Return [X, Y] of the center of cell containing provided text 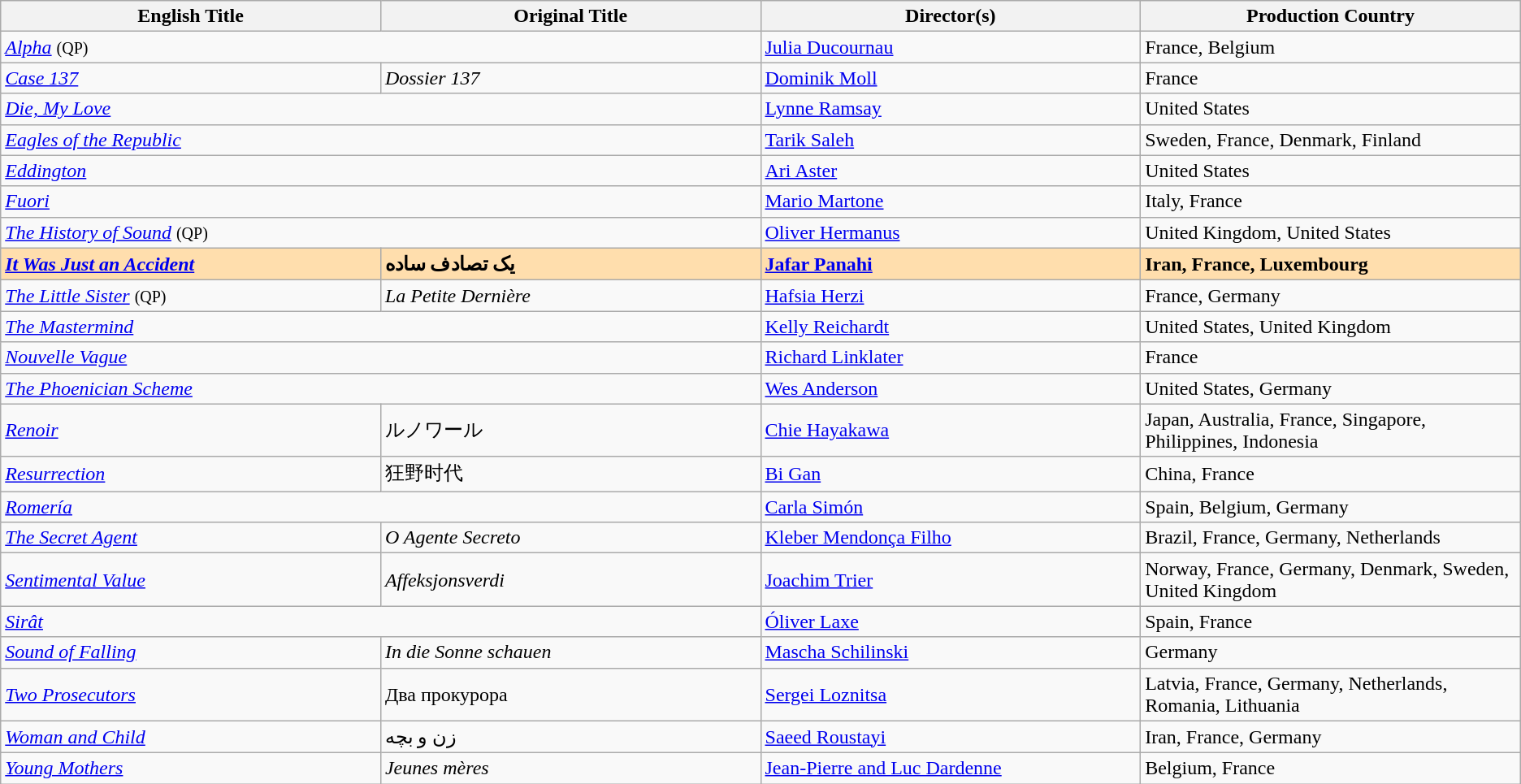
Sirât [380, 622]
یک تصادف ساده [570, 264]
Director(s) [951, 16]
Iran, France, Luxembourg [1331, 264]
Tarik Saleh [951, 140]
United States, United Kingdom [1331, 327]
Julia Ducournau [951, 47]
Germany [1331, 652]
Eddington [380, 171]
United Kingdom, United States [1331, 232]
The History of Sound (QP) [380, 232]
The Little Sister (QP) [191, 296]
China, France [1331, 474]
Resurrection [191, 474]
Latvia, France, Germany, Netherlands, Romania, Lithuania [1331, 694]
Joachim Trier [951, 580]
Nouvelle Vague [380, 357]
France, Germany [1331, 296]
Renoir [191, 431]
Два прокурора [570, 694]
Sweden, France, Denmark, Finland [1331, 140]
狂野时代 [570, 474]
Sentimental Value [191, 580]
Die, My Love [380, 109]
France, Belgium [1331, 47]
In die Sonne schauen [570, 652]
Richard Linklater [951, 357]
Dossier 137 [570, 78]
United States, Germany [1331, 388]
Romería [380, 507]
Woman and Child [191, 737]
Carla Simón [951, 507]
Fuori [380, 201]
Iran, France, Germany [1331, 737]
Belgium, France [1331, 769]
Kelly Reichardt [951, 327]
Ari Aster [951, 171]
It Was Just an Accident [191, 264]
Saeed Roustayi [951, 737]
Case 137 [191, 78]
Dominik Moll [951, 78]
Lynne Ramsay [951, 109]
Mascha Schilinski [951, 652]
Eagles of the Republic [380, 140]
Mario Martone [951, 201]
Chie Hayakawa [951, 431]
Two Prosecutors [191, 694]
Wes Anderson [951, 388]
Sergei Loznitsa [951, 694]
Oliver Hermanus [951, 232]
The Mastermind [380, 327]
Young Mothers [191, 769]
ルノワール [570, 431]
Alpha (QP) [380, 47]
زن و بچه [570, 737]
Norway, France, Germany, Denmark, Sweden, United Kingdom [1331, 580]
The Secret Agent [191, 538]
The Phoenician Scheme [380, 388]
O Agente Secreto [570, 538]
Spain, Belgium, Germany [1331, 507]
Brazil, France, Germany, Netherlands [1331, 538]
Hafsia Herzi [951, 296]
Italy, France [1331, 201]
Óliver Laxe [951, 622]
Jafar Panahi [951, 264]
Production Country [1331, 16]
Jean-Pierre and Luc Dardenne [951, 769]
La Petite Dernière [570, 296]
Jeunes mères [570, 769]
Kleber Mendonça Filho [951, 538]
Original Title [570, 16]
Sound of Falling [191, 652]
Japan, Australia, France, Singapore, Philippines, Indonesia [1331, 431]
English Title [191, 16]
Bi Gan [951, 474]
Spain, France [1331, 622]
Affeksjonsverdi [570, 580]
